Return (X, Y) of the center of cell containing provided text 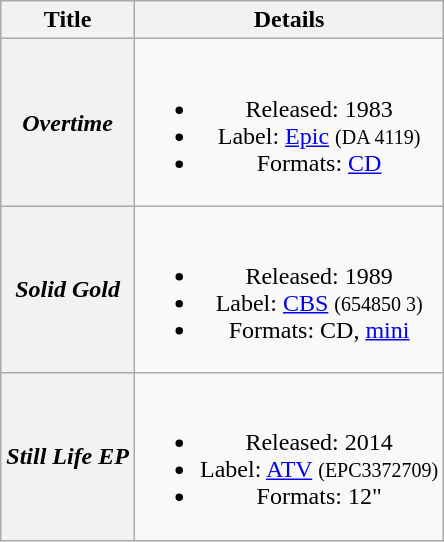
Released: 1983Label: Epic (DA 4119)Formats: CD (288, 122)
Solid Gold (68, 290)
Overtime (68, 122)
Released: 2014Label: ATV (EPC3372709)Formats: 12" (288, 456)
Title (68, 20)
Released: 1989Label: CBS (654850 3)Formats: CD, mini (288, 290)
Details (288, 20)
Still Life EP (68, 456)
